Capture the cell that displays the provided text and extract its [x, y] central coordinate. 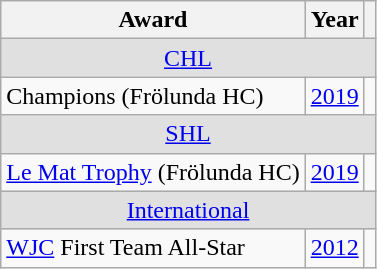
Award [153, 20]
WJC First Team All-Star [153, 248]
Year [334, 20]
Le Mat Trophy (Frölunda HC) [153, 172]
International [188, 210]
SHL [188, 134]
CHL [188, 58]
Champions (Frölunda HC) [153, 96]
2012 [334, 248]
